Locate the cell with the specified text and output its (X, Y) center coordinate. 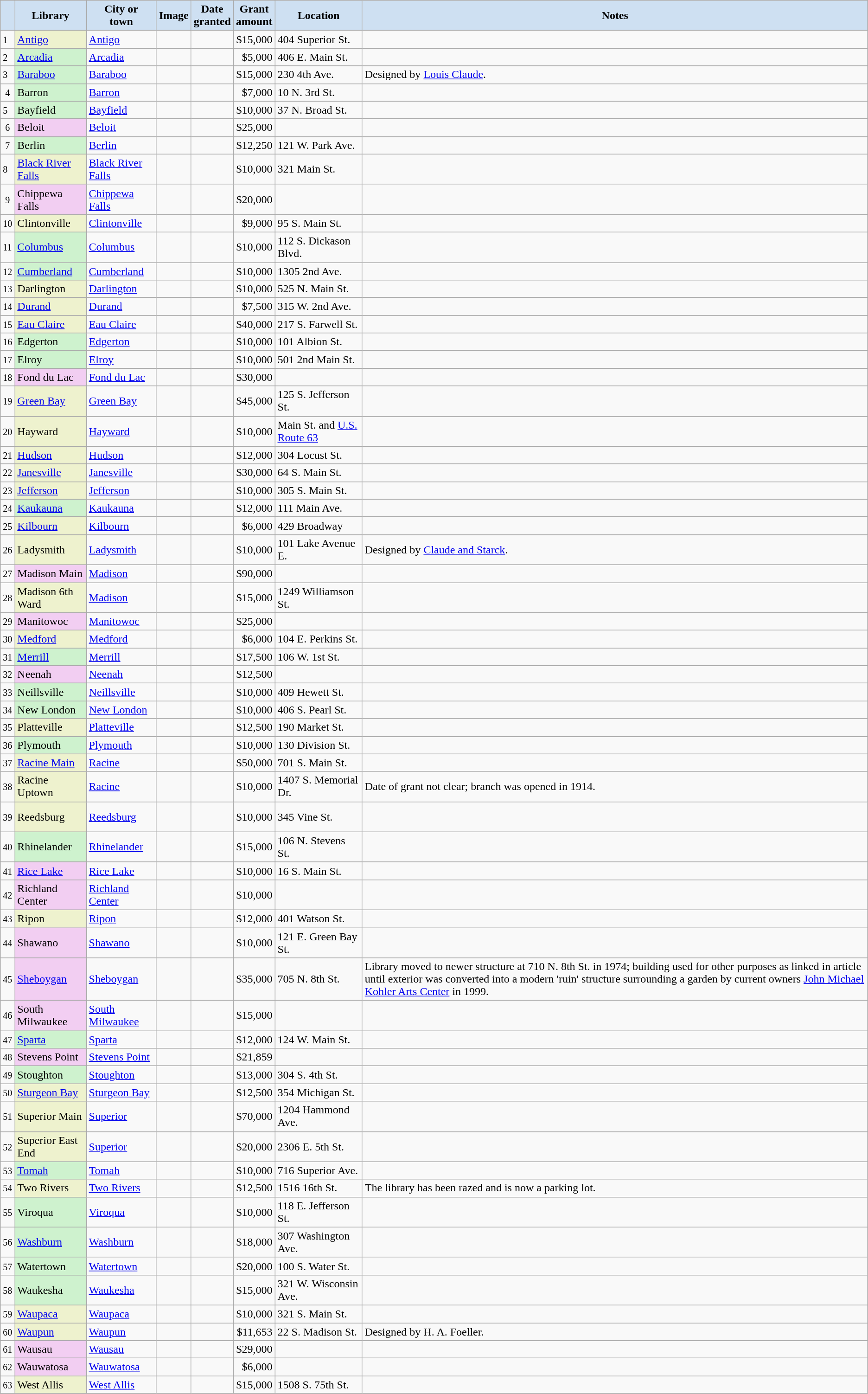
56 (7, 1242)
304 S. 4th St. (319, 1075)
307 Washington Ave. (319, 1242)
22 S. Madison St. (319, 1332)
47 (7, 1040)
Notes (615, 16)
8 (7, 169)
$7,000 (254, 92)
118 E. Jefferson St. (319, 1212)
15 (7, 324)
$35,000 (254, 979)
33 (7, 692)
61 (7, 1349)
95 S. Main St. (319, 223)
17 (7, 360)
42 (7, 894)
$11,653 (254, 1332)
101 Albion St. (319, 342)
Location (319, 16)
121 E. Green Bay St. (319, 943)
2306 E. 5th St. (319, 1147)
Superior East End (51, 1147)
26 (7, 549)
Date of grant not clear; branch was opened in 1914. (615, 787)
1407 S. Memorial Dr. (319, 787)
124 W. Main St. (319, 1040)
1 (7, 39)
41 (7, 871)
55 (7, 1212)
5 (7, 110)
1305 2nd Ave. (319, 271)
$13,000 (254, 1075)
28 (7, 597)
44 (7, 943)
24 (7, 508)
32 (7, 675)
190 Market St. (319, 727)
10 (7, 223)
45 (7, 979)
$7,500 (254, 307)
Madison 6th Ward (51, 597)
Designed by Louis Claude. (615, 75)
501 2nd Main St. (319, 360)
$9,000 (254, 223)
1249 Williamson St. (319, 597)
2 (7, 57)
Designed by H. A. Foeller. (615, 1332)
525 N. Main St. (319, 289)
57 (7, 1266)
64 S. Main St. (319, 473)
52 (7, 1147)
716 Superior Ave. (319, 1170)
20 (7, 431)
18 (7, 377)
Image (173, 16)
321 S. Main St. (319, 1314)
121 W. Park Ave. (319, 145)
The library has been razed and is now a parking lot. (615, 1188)
21 (7, 455)
1204 Hammond Ave. (319, 1116)
Main St. and U.S. Route 63 (319, 431)
19 (7, 401)
12 (7, 271)
City ortown (121, 16)
40 (7, 847)
Designed by Claude and Starck. (615, 549)
$17,500 (254, 657)
59 (7, 1314)
11 (7, 247)
Library (51, 16)
Racine Uptown (51, 787)
$5,000 (254, 57)
$40,000 (254, 324)
$45,000 (254, 401)
$70,000 (254, 1116)
49 (7, 1075)
1516 16th St. (319, 1188)
354 Michigan St. (319, 1092)
10 N. 3rd St. (319, 92)
37 (7, 763)
Madison Main (51, 573)
14 (7, 307)
16 (7, 342)
111 Main Ave. (319, 508)
112 S. Dickason Blvd. (319, 247)
54 (7, 1188)
23 (7, 490)
53 (7, 1170)
705 N. 8th St. (319, 979)
Dategranted (212, 16)
230 4th Ave. (319, 75)
36 (7, 745)
48 (7, 1057)
3 (7, 75)
217 S. Farwell St. (319, 324)
100 S. Water St. (319, 1266)
30 (7, 639)
404 Superior St. (319, 39)
$18,000 (254, 1242)
$21,859 (254, 1057)
34 (7, 710)
Racine Main (51, 763)
31 (7, 657)
25 (7, 526)
$29,000 (254, 1349)
Superior Main (51, 1116)
37 N. Broad St. (319, 110)
315 W. 2nd Ave. (319, 307)
27 (7, 573)
50 (7, 1092)
$90,000 (254, 573)
35 (7, 727)
16 S. Main St. (319, 871)
51 (7, 1116)
13 (7, 289)
401 Watson St. (319, 919)
305 S. Main St. (319, 490)
29 (7, 622)
406 E. Main St. (319, 57)
125 S. Jefferson St. (319, 401)
39 (7, 816)
321 Main St. (319, 169)
$50,000 (254, 763)
$12,250 (254, 145)
321 W. Wisconsin Ave. (319, 1290)
43 (7, 919)
304 Locust St. (319, 455)
1508 S. 75th St. (319, 1385)
406 S. Pearl St. (319, 710)
Grantamount (254, 16)
345 Vine St. (319, 816)
38 (7, 787)
63 (7, 1385)
409 Hewett St. (319, 692)
22 (7, 473)
9 (7, 199)
106 N. Stevens St. (319, 847)
101 Lake Avenue E. (319, 549)
429 Broadway (319, 526)
6 (7, 128)
106 W. 1st St. (319, 657)
46 (7, 1016)
104 E. Perkins St. (319, 639)
7 (7, 145)
4 (7, 92)
130 Division St. (319, 745)
60 (7, 1332)
58 (7, 1290)
62 (7, 1367)
701 S. Main St. (319, 763)
